Provide the (x, y) coordinate of the cell's center where the given text is located.  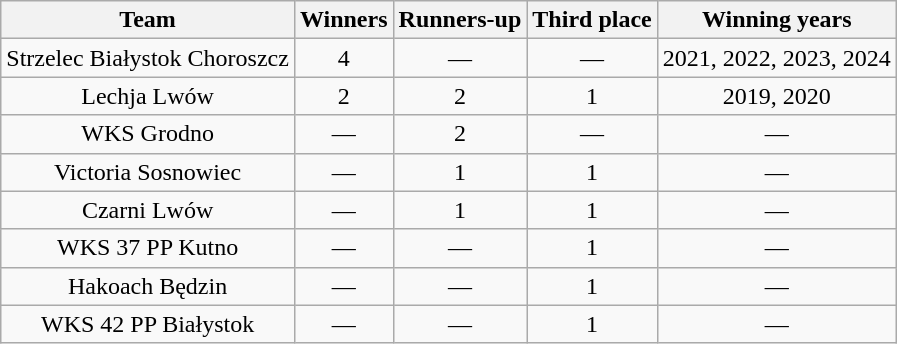
Victoria Sosnowiec (148, 172)
Runners-up (460, 20)
Winners (344, 20)
Czarni Lwów (148, 210)
WKS 42 PP Białystok (148, 324)
Lechja Lwów (148, 96)
Strzelec Białystok Choroszcz (148, 58)
WKS Grodno (148, 134)
4 (344, 58)
2021, 2022, 2023, 2024 (776, 58)
Third place (592, 20)
WKS 37 PP Kutno (148, 248)
2019, 2020 (776, 96)
Winning years (776, 20)
Team (148, 20)
Hakoach Będzin (148, 286)
